Pinpoint the cell where the given text exists, returning its [x, y] midpoint coordinate. 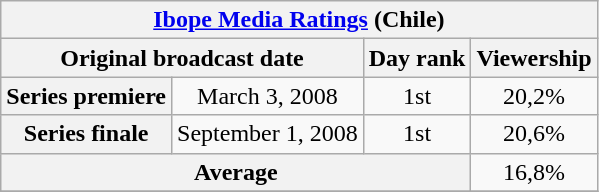
Original broadcast date [182, 58]
16,8% [534, 172]
20,6% [534, 134]
Day rank [417, 58]
Average [236, 172]
September 1, 2008 [268, 134]
March 3, 2008 [268, 96]
Ibope Media Ratings (Chile) [299, 20]
Viewership [534, 58]
Series finale [86, 134]
Series premiere [86, 96]
20,2% [534, 96]
